Find where the given text appears and provide that cell's center as [x, y] coordinate. 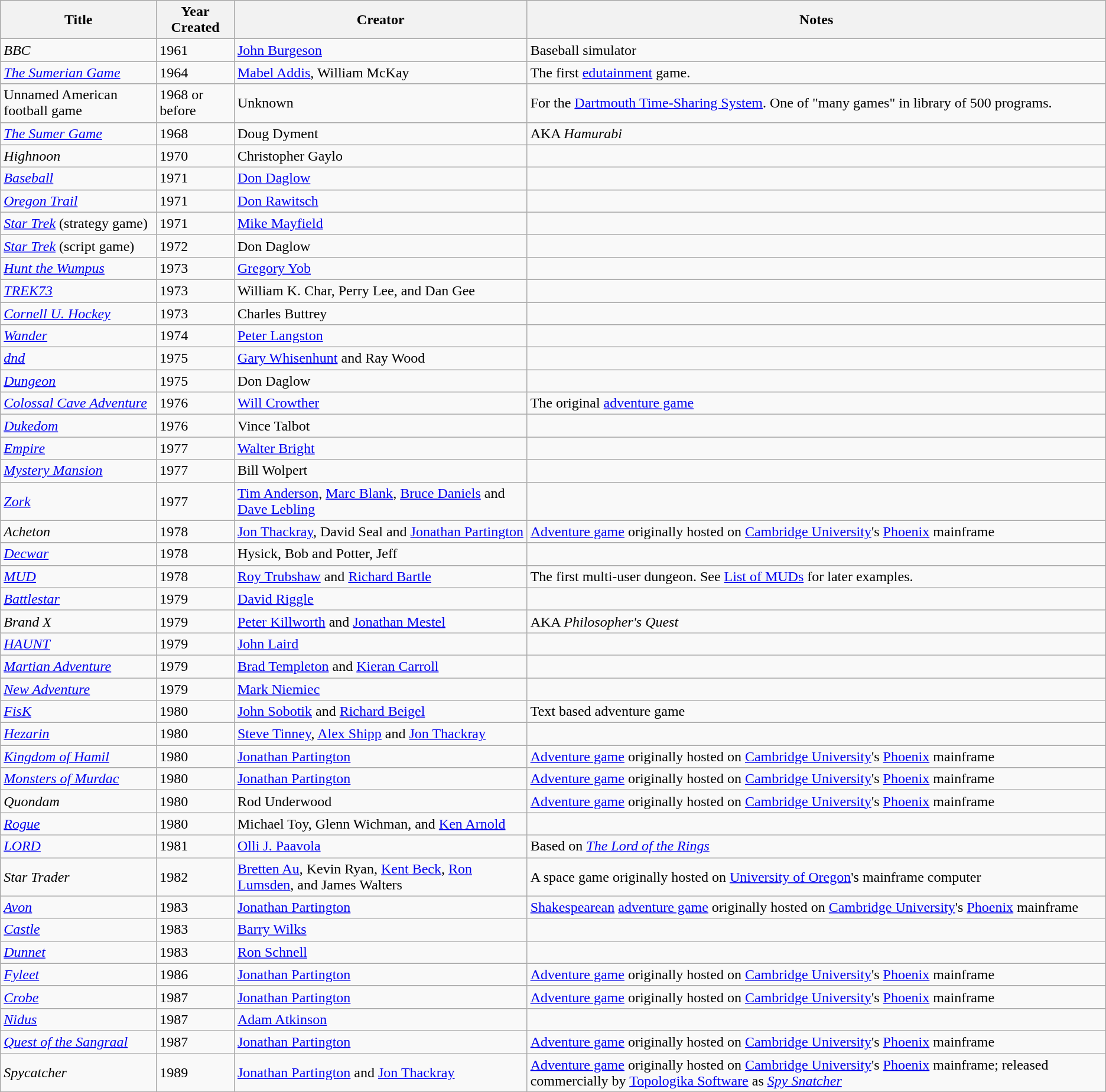
Olli J. Paavola [380, 846]
1968 [196, 133]
The original adventure game [817, 403]
Hysick, Bob and Potter, Jeff [380, 554]
1989 [196, 1073]
Shakespearean adventure game originally hosted on Cambridge University's Phoenix mainframe [817, 907]
Mark Niemiec [380, 689]
HAUNT [79, 644]
Doug Dyment [380, 133]
Avon [79, 907]
Text based adventure game [817, 712]
1964 [196, 73]
David Riggle [380, 599]
Kingdom of Hamil [79, 757]
1970 [196, 156]
Spycatcher [79, 1073]
Acheton [79, 532]
Based on The Lord of the Rings [817, 846]
Mabel Addis, William McKay [380, 73]
Adventure game originally hosted on Cambridge University's Phoenix mainframe; released commercially by Topologika Software as Spy Snatcher [817, 1073]
Ron Schnell [380, 952]
AKA Philosopher's Quest [817, 621]
Dunnet [79, 952]
Steve Tinney, Alex Shipp and Jon Thackray [380, 734]
Star Trek (script game) [79, 246]
1982 [196, 876]
Dukedom [79, 426]
Christopher Gaylo [380, 156]
Castle [79, 930]
Rod Underwood [380, 801]
Baseball simulator [817, 50]
The first edutainment game. [817, 73]
Charles Buttrey [380, 314]
Notes [817, 20]
Martian Adventure [79, 666]
Highnoon [79, 156]
Year Created [196, 20]
Hunt the Wumpus [79, 268]
1972 [196, 246]
TREK73 [79, 291]
New Adventure [79, 689]
Cornell U. Hockey [79, 314]
Star Trader [79, 876]
Barry Wilks [380, 930]
1968 or before [196, 103]
1974 [196, 336]
Brand X [79, 621]
Don Rawitsch [380, 201]
MUD [79, 576]
John Sobotik and Richard Beigel [380, 712]
Nidus [79, 1019]
Title [79, 20]
Monsters of Murdac [79, 779]
1961 [196, 50]
Mystery Mansion [79, 471]
Wander [79, 336]
Michael Toy, Glenn Wichman, and Ken Arnold [380, 824]
Rogue [79, 824]
Walter Bright [380, 448]
Zork [79, 501]
1986 [196, 974]
Battlestar [79, 599]
Adam Atkinson [380, 1019]
A space game originally hosted on University of Oregon's mainframe computer [817, 876]
Unknown [380, 103]
Jonathan Partington and Jon Thackray [380, 1073]
Dungeon [79, 381]
Oregon Trail [79, 201]
Roy Trubshaw and Richard Bartle [380, 576]
Jon Thackray, David Seal and Jonathan Partington [380, 532]
Gary Whisenhunt and Ray Wood [380, 358]
Quest of the Sangraal [79, 1042]
Brad Templeton and Kieran Carroll [380, 666]
AKA Hamurabi [817, 133]
Star Trek (strategy game) [79, 223]
John Burgeson [380, 50]
BBC [79, 50]
Bretten Au, Kevin Ryan, Kent Beck, Ron Lumsden, and James Walters [380, 876]
dnd [79, 358]
Decwar [79, 554]
Peter Langston [380, 336]
The Sumerian Game [79, 73]
John Laird [380, 644]
Bill Wolpert [380, 471]
Mike Mayfield [380, 223]
Fyleet [79, 974]
FisK [79, 712]
Tim Anderson, Marc Blank, Bruce Daniels and Dave Lebling [380, 501]
Vince Talbot [380, 426]
Hezarin [79, 734]
Quondam [79, 801]
Peter Killworth and Jonathan Mestel [380, 621]
1981 [196, 846]
For the Dartmouth Time-Sharing System. One of "many games" in library of 500 programs. [817, 103]
Baseball [79, 178]
Creator [380, 20]
Will Crowther [380, 403]
LORD [79, 846]
Unnamed American football game [79, 103]
Empire [79, 448]
Colossal Cave Adventure [79, 403]
William K. Char, Perry Lee, and Dan Gee [380, 291]
The first multi-user dungeon. See List of MUDs for later examples. [817, 576]
Crobe [79, 997]
The Sumer Game [79, 133]
Gregory Yob [380, 268]
